Return the (X, Y) coordinate for the center point of the cell that contains the specified text.  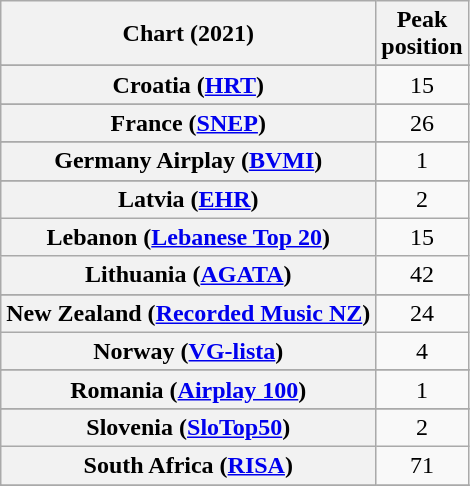
71 (422, 465)
24 (422, 313)
Chart (2021) (188, 34)
Peakposition (422, 34)
New Zealand (Recorded Music NZ) (188, 313)
France (SNEP) (188, 123)
42 (422, 275)
Lithuania (AGATA) (188, 275)
26 (422, 123)
Norway (VG-lista) (188, 351)
Germany Airplay (BVMI) (188, 161)
Latvia (EHR) (188, 199)
South Africa (RISA) (188, 465)
Romania (Airplay 100) (188, 389)
4 (422, 351)
Croatia (HRT) (188, 85)
Slovenia (SloTop50) (188, 427)
Lebanon (Lebanese Top 20) (188, 237)
